Find where the given text appears and provide that cell's center as (X, Y) coordinate. 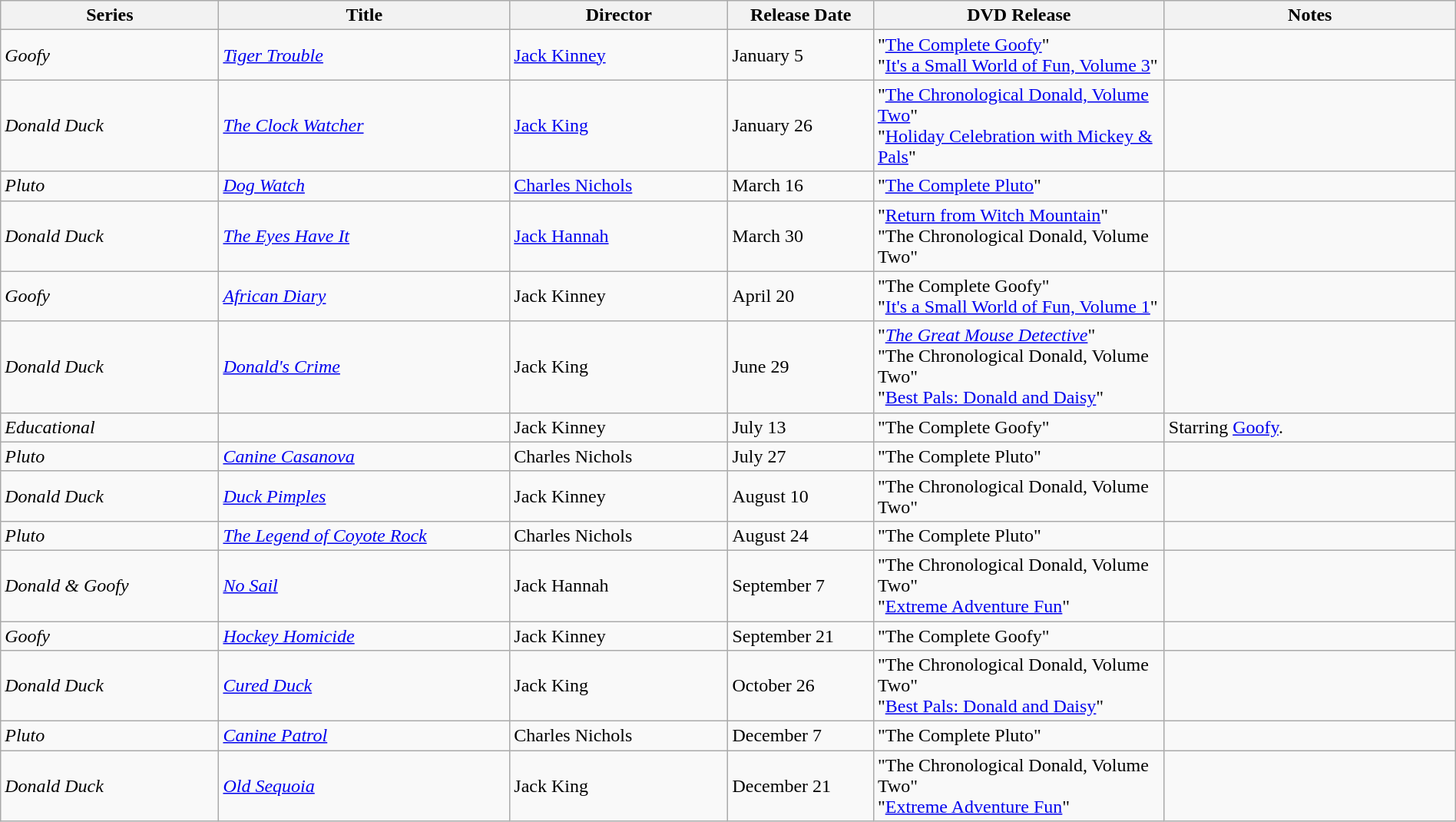
Series (110, 15)
The Eyes Have It (364, 236)
December 7 (800, 736)
No Sail (364, 585)
Release Date (800, 15)
January 26 (800, 126)
Canine Casanova (364, 456)
March 16 (800, 186)
Dog Watch (364, 186)
Duck Pimples (364, 496)
October 26 (800, 686)
March 30 (800, 236)
Hockey Homicide (364, 635)
DVD Release (1018, 15)
August 10 (800, 496)
June 29 (800, 367)
Cured Duck (364, 686)
July 13 (800, 427)
August 24 (800, 535)
April 20 (800, 297)
September 7 (800, 585)
January 5 (800, 55)
Canine Patrol (364, 736)
Educational (110, 427)
Notes (1310, 15)
Title (364, 15)
"The Chronological Donald, Volume Two" "Holiday Celebration with Mickey & Pals" (1018, 126)
Director (619, 15)
"The Complete Goofy" "It's a Small World of Fun, Volume 1" (1018, 297)
"Return from Witch Mountain" "The Chronological Donald, Volume Two" (1018, 236)
Donald & Goofy (110, 585)
Starring Goofy. (1310, 427)
The Legend of Coyote Rock (364, 535)
Donald's Crime (364, 367)
July 27 (800, 456)
December 21 (800, 786)
Tiger Trouble (364, 55)
African Diary (364, 297)
"The Great Mouse Detective" "The Chronological Donald, Volume Two" "Best Pals: Donald and Daisy" (1018, 367)
"The Chronological Donald, Volume Two" "Best Pals: Donald and Daisy" (1018, 686)
Old Sequoia (364, 786)
September 21 (800, 635)
"The Complete Goofy" "It's a Small World of Fun, Volume 3" (1018, 55)
The Clock Watcher (364, 126)
"The Chronological Donald, Volume Two" (1018, 496)
